Locate the cell with the specified text and output its (x, y) center coordinate. 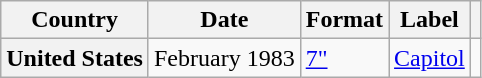
United States (75, 58)
Country (75, 20)
February 1983 (224, 58)
Format (344, 20)
Date (224, 20)
Capitol (430, 58)
7" (344, 58)
Label (430, 20)
